Scan for the cell matching the given text and deliver its (X, Y) coordinate at center. 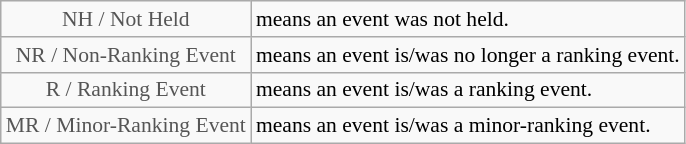
R / Ranking Event (126, 90)
NR / Non-Ranking Event (126, 55)
means an event is/was no longer a ranking event. (468, 55)
means an event is/was a ranking event. (468, 90)
means an event is/was a minor-ranking event. (468, 126)
MR / Minor-Ranking Event (126, 126)
means an event was not held. (468, 19)
NH / Not Held (126, 19)
